For the text-containing cell, return its midpoint in (x, y) coordinate format. 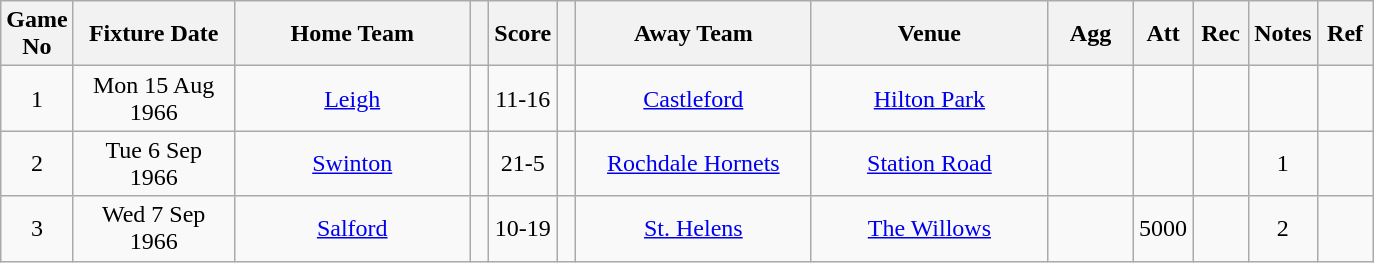
Leigh (352, 98)
3 (37, 228)
Wed 7 Sep 1966 (154, 228)
Swinton (352, 164)
Mon 15 Aug 1966 (154, 98)
Notes (1283, 34)
Rec (1221, 34)
10-19 (523, 228)
Venue (929, 34)
The Willows (929, 228)
Agg (1090, 34)
Fixture Date (154, 34)
11-16 (523, 98)
Hilton Park (929, 98)
Away Team (693, 34)
Score (523, 34)
Castleford (693, 98)
Att (1164, 34)
Rochdale Hornets (693, 164)
Station Road (929, 164)
5000 (1164, 228)
Home Team (352, 34)
21-5 (523, 164)
Tue 6 Sep 1966 (154, 164)
Ref (1345, 34)
St. Helens (693, 228)
Game No (37, 34)
Salford (352, 228)
